For the text-containing cell, return its midpoint in (X, Y) coordinate format. 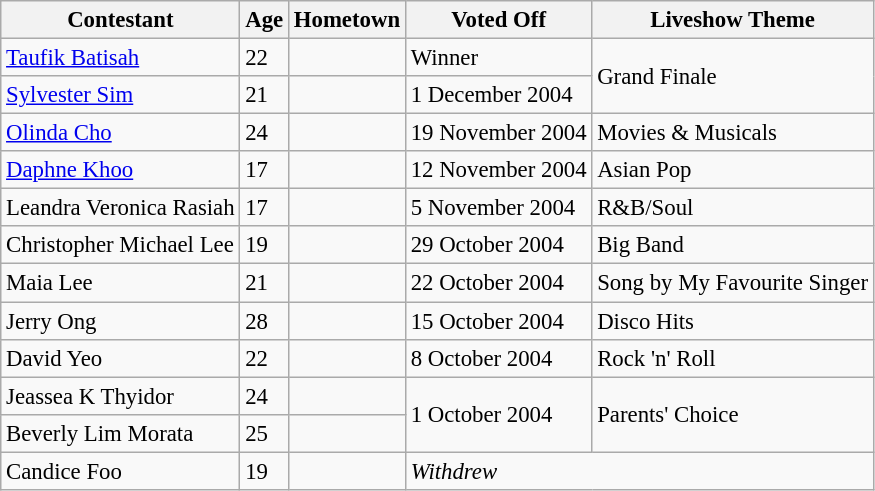
David Yeo (120, 358)
19 November 2004 (498, 133)
Grand Finale (732, 76)
Winner (498, 58)
25 (264, 433)
15 October 2004 (498, 321)
R&B/Soul (732, 208)
Daphne Khoo (120, 170)
Withdrew (639, 471)
Contestant (120, 20)
Olinda Cho (120, 133)
Asian Pop (732, 170)
28 (264, 321)
12 November 2004 (498, 170)
Big Band (732, 245)
Parents' Choice (732, 414)
Leandra Veronica Rasiah (120, 208)
1 December 2004 (498, 95)
Song by My Favourite Singer (732, 283)
Liveshow Theme (732, 20)
Rock 'n' Roll (732, 358)
29 October 2004 (498, 245)
Christopher Michael Lee (120, 245)
Movies & Musicals (732, 133)
22 October 2004 (498, 283)
Taufik Batisah (120, 58)
Jeassea K Thyidor (120, 396)
1 October 2004 (498, 414)
Disco Hits (732, 321)
Jerry Ong (120, 321)
Candice Foo (120, 471)
Sylvester Sim (120, 95)
Age (264, 20)
Voted Off (498, 20)
Beverly Lim Morata (120, 433)
Maia Lee (120, 283)
5 November 2004 (498, 208)
8 October 2004 (498, 358)
Hometown (346, 20)
